For the text-containing cell, return its midpoint in [x, y] coordinate format. 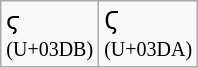
ϛ(U+03DB) [50, 34]
Ϛ(U+03DA) [148, 34]
